Output the (X, Y) coordinate of the center of the cell containing the given text.  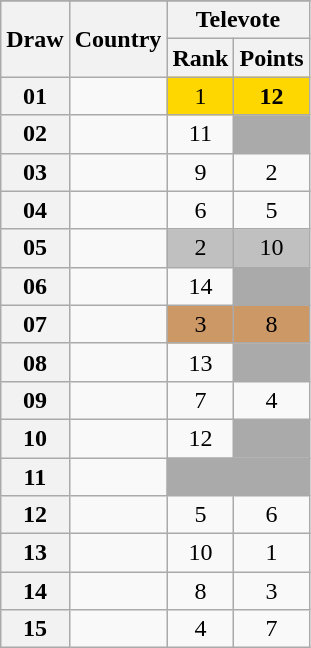
9 (200, 172)
Country (118, 39)
07 (35, 324)
06 (35, 286)
08 (35, 362)
09 (35, 400)
Draw (35, 39)
03 (35, 172)
02 (35, 134)
Rank (200, 58)
15 (35, 629)
05 (35, 248)
Points (272, 58)
Televote (238, 20)
01 (35, 96)
04 (35, 210)
